Pinpoint the cell where the given text exists, returning its (x, y) midpoint coordinate. 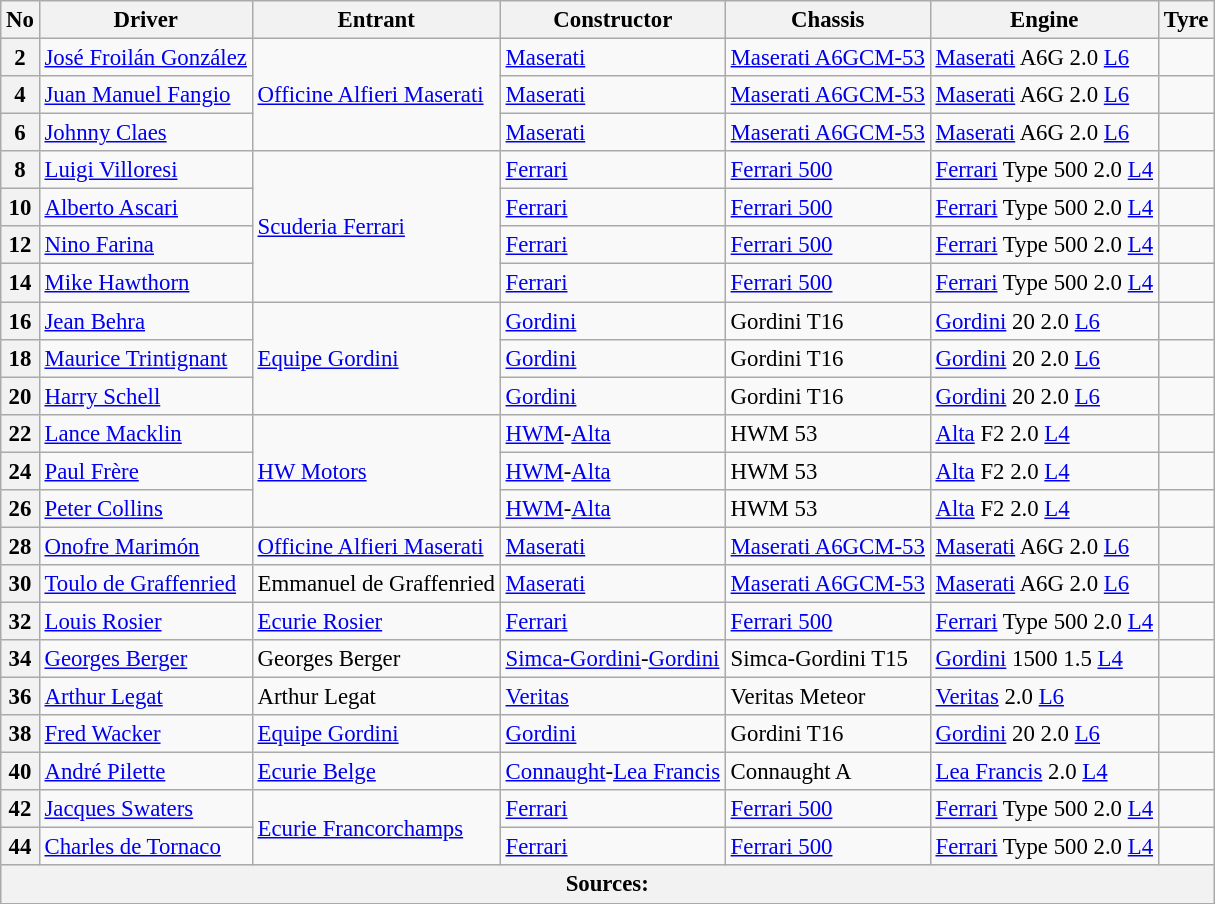
Constructor (612, 20)
Luigi Villoresi (146, 170)
Mike Hawthorn (146, 283)
Veritas Meteor (828, 697)
Entrant (376, 20)
40 (20, 772)
Connaught-Lea Francis (612, 772)
Chassis (828, 20)
10 (20, 208)
20 (20, 396)
Simca-Gordini-Gordini (612, 659)
No (20, 20)
36 (20, 697)
Connaught A (828, 772)
Charles de Tornaco (146, 847)
4 (20, 95)
16 (20, 321)
34 (20, 659)
Sources: (608, 885)
12 (20, 245)
Maurice Trintignant (146, 358)
Onofre Marimón (146, 546)
Ecurie Belge (376, 772)
Jean Behra (146, 321)
26 (20, 509)
Jacques Swaters (146, 809)
Paul Frère (146, 471)
HW Motors (376, 470)
Ecurie Rosier (376, 621)
32 (20, 621)
18 (20, 358)
8 (20, 170)
Veritas (612, 697)
Fred Wacker (146, 734)
Johnny Claes (146, 133)
Engine (1044, 20)
6 (20, 133)
Veritas 2.0 L6 (1044, 697)
Lance Macklin (146, 433)
14 (20, 283)
38 (20, 734)
Nino Farina (146, 245)
Peter Collins (146, 509)
42 (20, 809)
Simca-Gordini T15 (828, 659)
Toulo de Graffenried (146, 584)
Gordini 1500 1.5 L4 (1044, 659)
24 (20, 471)
Driver (146, 20)
28 (20, 546)
Alberto Ascari (146, 208)
André Pilette (146, 772)
Tyre (1186, 20)
44 (20, 847)
Scuderia Ferrari (376, 226)
Emmanuel de Graffenried (376, 584)
22 (20, 433)
2 (20, 58)
Juan Manuel Fangio (146, 95)
Harry Schell (146, 396)
Lea Francis 2.0 L4 (1044, 772)
José Froilán González (146, 58)
Louis Rosier (146, 621)
Ecurie Francorchamps (376, 828)
30 (20, 584)
